Search for the cell housing the specified text and yield its (x, y) center coordinate. 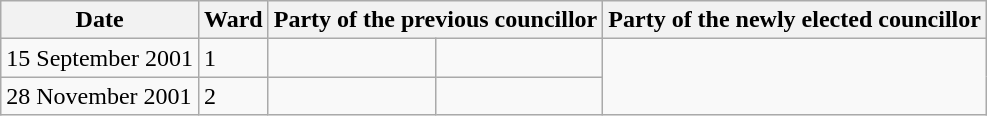
2 (233, 96)
1 (233, 58)
15 September 2001 (100, 58)
28 November 2001 (100, 96)
Date (100, 20)
Party of the previous councillor (436, 20)
Party of the newly elected councillor (795, 20)
Ward (233, 20)
